Return the (X, Y) coordinate for the center point of the cell that contains the specified text.  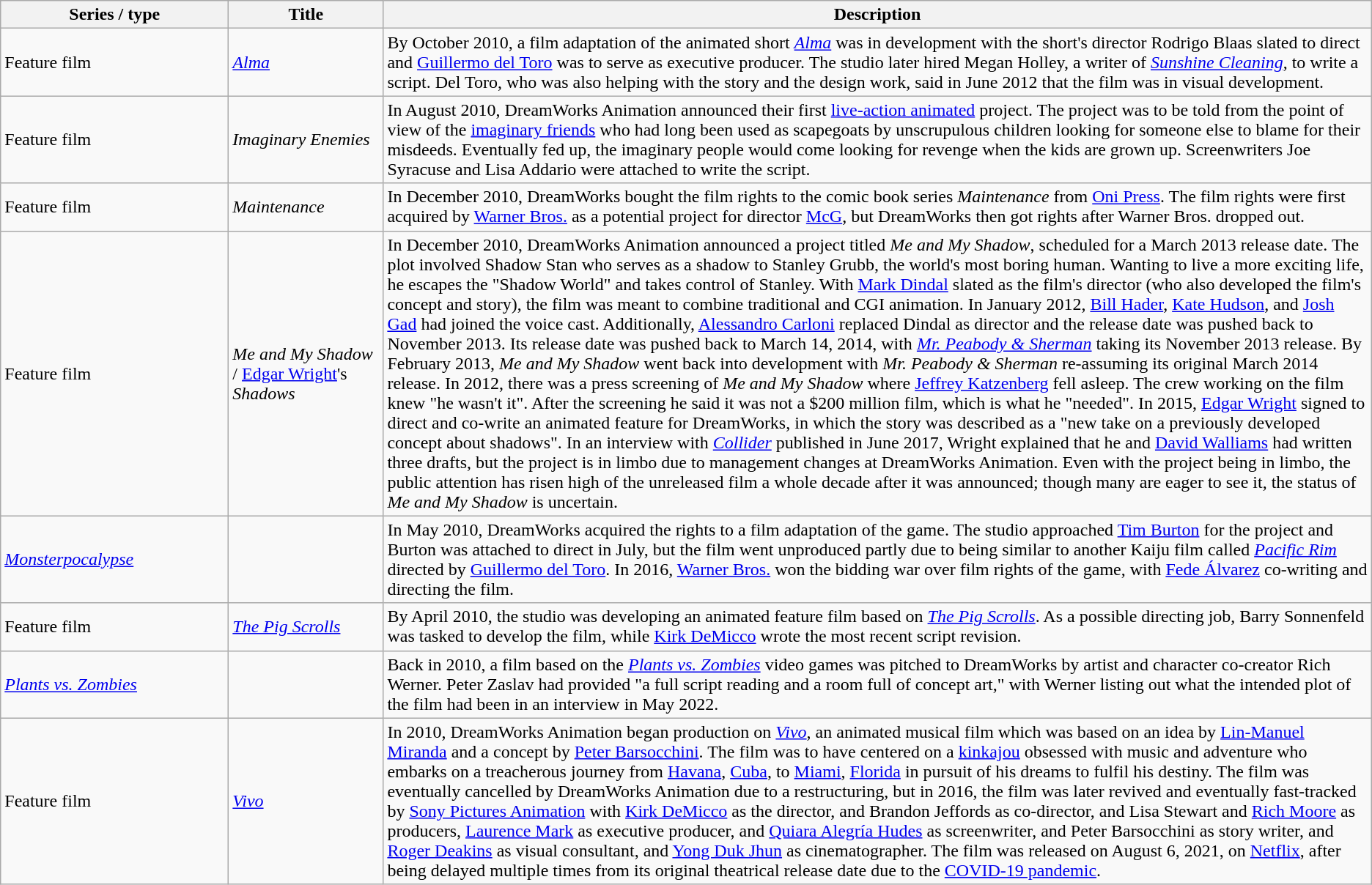
Title (306, 15)
Imaginary Enemies (306, 139)
Vivo (306, 801)
Maintenance (306, 207)
Plants vs. Zombies (114, 684)
The Pig Scrolls (306, 627)
Series / type (114, 15)
Description (877, 15)
Me and My Shadow / Edgar Wright's Shadows (306, 374)
Monsterpocalypse (114, 560)
Alma (306, 62)
